From the cell containing the given text, extract its center point as (x, y) coordinate. 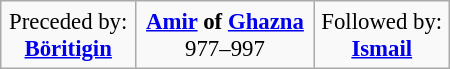
Amir of Ghazna977–997 (224, 35)
Preceded by:Böritigin (68, 35)
Followed by:Ismail (382, 35)
